For the text-containing cell, return its midpoint in (x, y) coordinate format. 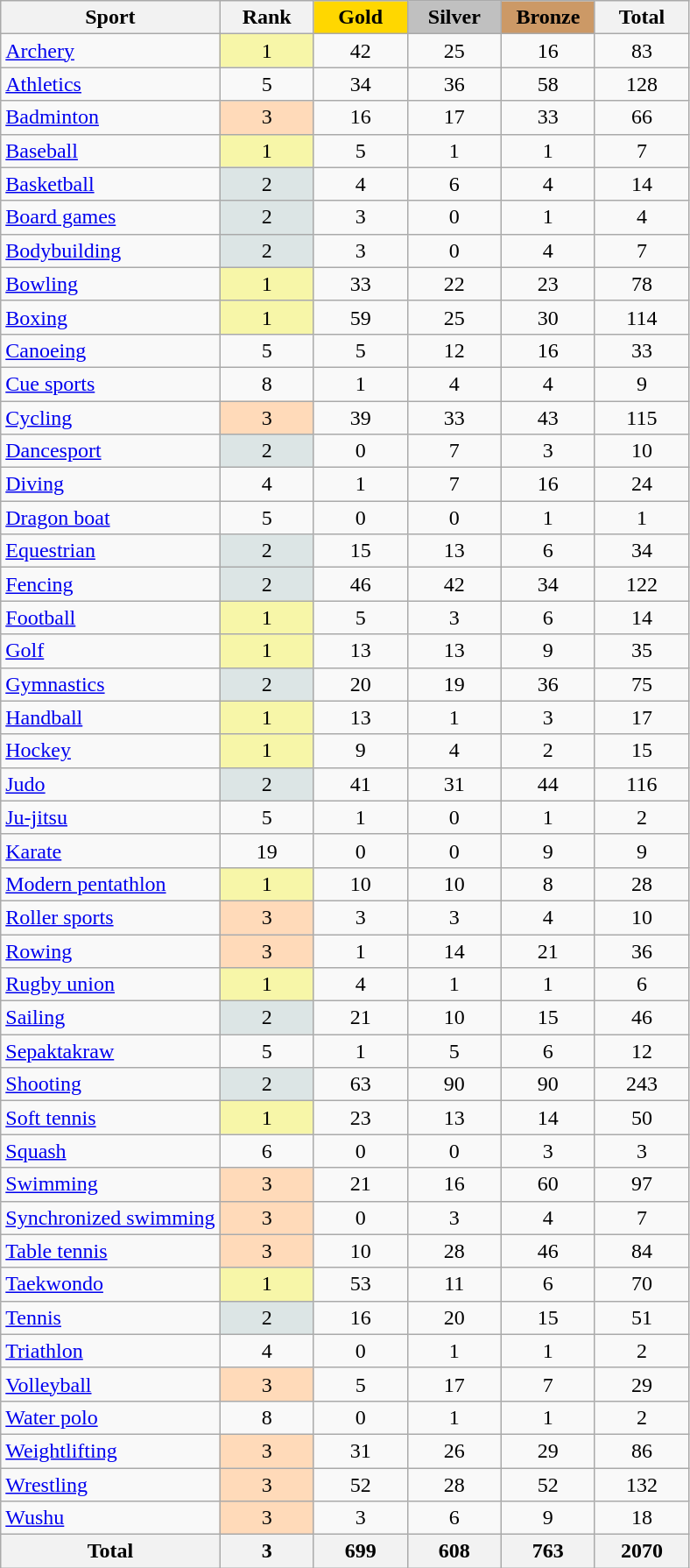
699 (361, 1551)
Roller sports (110, 917)
35 (641, 651)
114 (641, 317)
Baseball (110, 151)
60 (548, 1184)
Wrestling (110, 1485)
116 (641, 784)
39 (361, 418)
Shooting (110, 1084)
Hockey (110, 751)
Sepaktakraw (110, 1051)
30 (548, 317)
115 (641, 418)
Dragon boat (110, 518)
122 (641, 584)
Bowling (110, 284)
Board games (110, 217)
763 (548, 1551)
44 (548, 784)
Table tennis (110, 1251)
Bodybuilding (110, 251)
53 (361, 1284)
Golf (110, 651)
Judo (110, 784)
Rowing (110, 950)
Equestrian (110, 551)
608 (454, 1551)
41 (361, 784)
97 (641, 1184)
132 (641, 1485)
Diving (110, 484)
Ju-jitsu (110, 817)
Volleyball (110, 1384)
Archery (110, 51)
18 (641, 1518)
59 (361, 317)
63 (361, 1084)
83 (641, 51)
66 (641, 117)
Sport (110, 18)
86 (641, 1451)
Football (110, 618)
Water polo (110, 1417)
11 (454, 1284)
Taekwondo (110, 1284)
Tennis (110, 1317)
Gold (361, 18)
Rank (266, 18)
Karate (110, 851)
70 (641, 1284)
Basketball (110, 184)
Badminton (110, 117)
26 (454, 1451)
51 (641, 1317)
128 (641, 84)
Handball (110, 717)
Soft tennis (110, 1118)
Fencing (110, 584)
Cycling (110, 418)
Synchronized swimming (110, 1218)
Modern pentathlon (110, 884)
Triathlon (110, 1351)
Swimming (110, 1184)
75 (641, 684)
Athletics (110, 84)
2070 (641, 1551)
Dancesport (110, 451)
Bronze (548, 18)
Boxing (110, 317)
Cue sports (110, 384)
22 (454, 284)
84 (641, 1251)
78 (641, 284)
Wushu (110, 1518)
243 (641, 1084)
Silver (454, 18)
24 (641, 484)
50 (641, 1118)
Sailing (110, 1018)
Weightlifting (110, 1451)
Canoeing (110, 350)
58 (548, 84)
Gymnastics (110, 684)
Rugby union (110, 985)
43 (548, 418)
Squash (110, 1151)
